Detect which cell encompasses the target text, then output its (x, y) center coordinate. 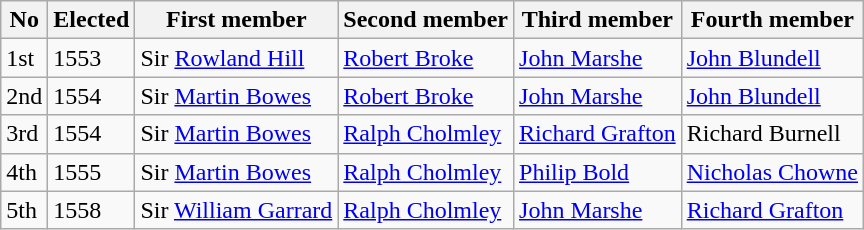
Nicholas Chowne (772, 172)
Fourth member (772, 20)
First member (236, 20)
1553 (92, 58)
Sir Rowland Hill (236, 58)
Elected (92, 20)
1st (24, 58)
2nd (24, 96)
Second member (426, 20)
Philip Bold (598, 172)
1555 (92, 172)
4th (24, 172)
1558 (92, 210)
No (24, 20)
Third member (598, 20)
5th (24, 210)
3rd (24, 134)
Richard Burnell (772, 134)
Sir William Garrard (236, 210)
